Locate the cell with the specified text and output its [x, y] center coordinate. 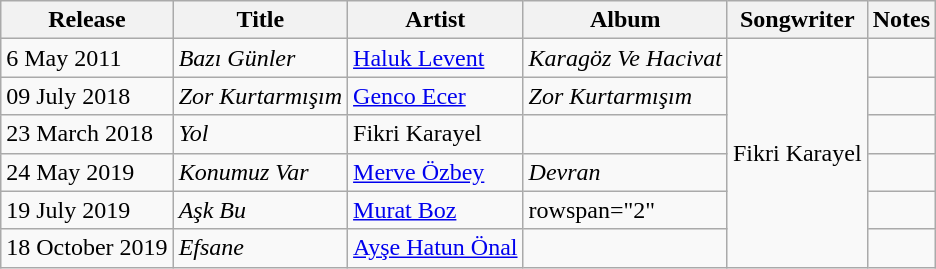
Merve Özbey [436, 172]
Notes [901, 20]
Karagöz Ve Hacivat [625, 58]
Artist [436, 20]
Album [625, 20]
Haluk Levent [436, 58]
6 May 2011 [87, 58]
Bazı Günler [260, 58]
Murat Boz [436, 210]
Aşk Bu [260, 210]
rowspan="2" [625, 210]
Konumuz Var [260, 172]
24 May 2019 [87, 172]
23 March 2018 [87, 134]
Yol [260, 134]
Genco Ecer [436, 96]
Devran [625, 172]
Songwriter [797, 20]
Release [87, 20]
18 October 2019 [87, 248]
Ayşe Hatun Önal [436, 248]
09 July 2018 [87, 96]
Efsane [260, 248]
19 July 2019 [87, 210]
Title [260, 20]
